For the text-containing cell, return its midpoint in [x, y] coordinate format. 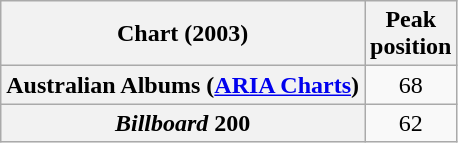
Chart (2003) [183, 34]
68 [411, 85]
Peakposition [411, 34]
Australian Albums (ARIA Charts) [183, 85]
62 [411, 123]
Billboard 200 [183, 123]
